Determine the [x, y] coordinate at the center of the cell enclosing the given text.  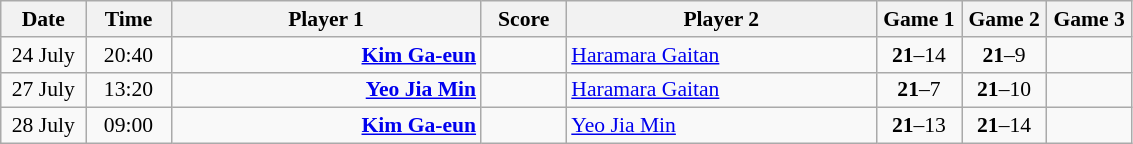
Date [44, 19]
Game 2 [1004, 19]
Player 2 [721, 19]
28 July [44, 126]
21–9 [1004, 55]
27 July [44, 90]
21–10 [1004, 90]
13:20 [128, 90]
20:40 [128, 55]
Time [128, 19]
09:00 [128, 126]
21–13 [918, 126]
Score [524, 19]
21–7 [918, 90]
24 July [44, 55]
Player 1 [326, 19]
Game 3 [1090, 19]
Game 1 [918, 19]
